Determine the [X, Y] coordinate at the center of the cell enclosing the given text.  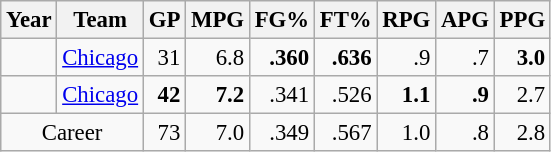
31 [164, 58]
6.8 [218, 58]
1.0 [406, 133]
.360 [282, 58]
2.7 [522, 95]
.349 [282, 133]
MPG [218, 20]
.341 [282, 95]
FG% [282, 20]
1.1 [406, 95]
APG [466, 20]
.567 [346, 133]
2.8 [522, 133]
RPG [406, 20]
3.0 [522, 58]
GP [164, 20]
7.2 [218, 95]
.8 [466, 133]
.636 [346, 58]
.7 [466, 58]
Team [100, 20]
.526 [346, 95]
Career [72, 133]
FT% [346, 20]
PPG [522, 20]
42 [164, 95]
73 [164, 133]
Year [29, 20]
7.0 [218, 133]
